Determine the (X, Y) coordinate at the center of the cell enclosing the given text.  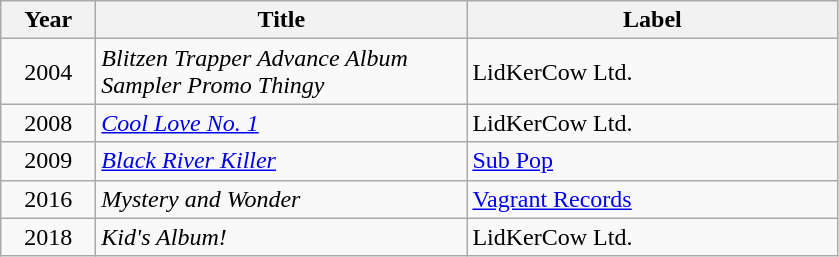
2018 (48, 237)
2009 (48, 161)
Cool Love No. 1 (282, 123)
2004 (48, 72)
Blitzen Trapper Advance Album Sampler Promo Thingy (282, 72)
Year (48, 20)
2008 (48, 123)
Black River Killer (282, 161)
Vagrant Records (652, 199)
Title (282, 20)
Sub Pop (652, 161)
2016 (48, 199)
Mystery and Wonder (282, 199)
Kid's Album! (282, 237)
Label (652, 20)
